From the cell containing the given text, extract its center point as [X, Y] coordinate. 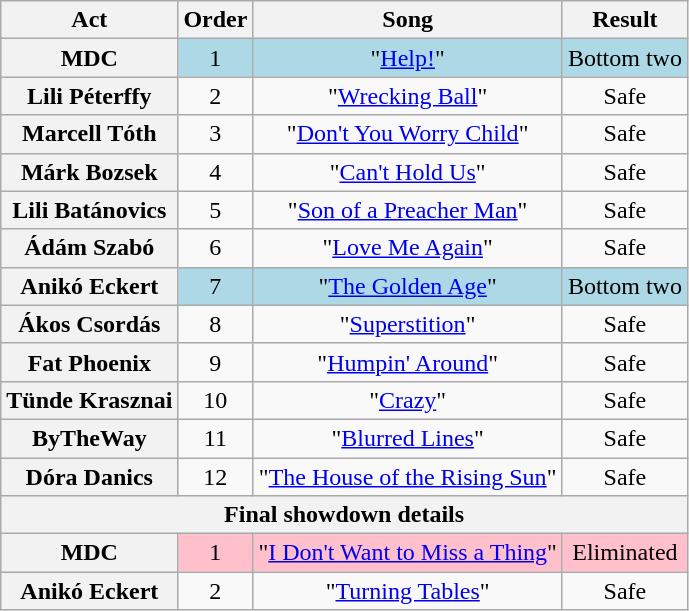
"I Don't Want to Miss a Thing" [408, 553]
Final showdown details [344, 515]
8 [216, 324]
"The Golden Age" [408, 286]
6 [216, 248]
"Superstition" [408, 324]
"Turning Tables" [408, 591]
"Love Me Again" [408, 248]
"The House of the Rising Sun" [408, 477]
"Can't Hold Us" [408, 172]
Márk Bozsek [90, 172]
Song [408, 20]
11 [216, 438]
Act [90, 20]
"Don't You Worry Child" [408, 134]
"Wrecking Ball" [408, 96]
Eliminated [624, 553]
9 [216, 362]
Result [624, 20]
3 [216, 134]
"Crazy" [408, 400]
Ákos Csordás [90, 324]
7 [216, 286]
12 [216, 477]
Lili Batánovics [90, 210]
Order [216, 20]
"Blurred Lines" [408, 438]
Marcell Tóth [90, 134]
ByTheWay [90, 438]
"Help!" [408, 58]
5 [216, 210]
"Son of a Preacher Man" [408, 210]
Dóra Danics [90, 477]
10 [216, 400]
Fat Phoenix [90, 362]
Tünde Krasznai [90, 400]
Ádám Szabó [90, 248]
4 [216, 172]
Lili Péterffy [90, 96]
"Humpin' Around" [408, 362]
